Return [X, Y] of the center of cell containing provided text 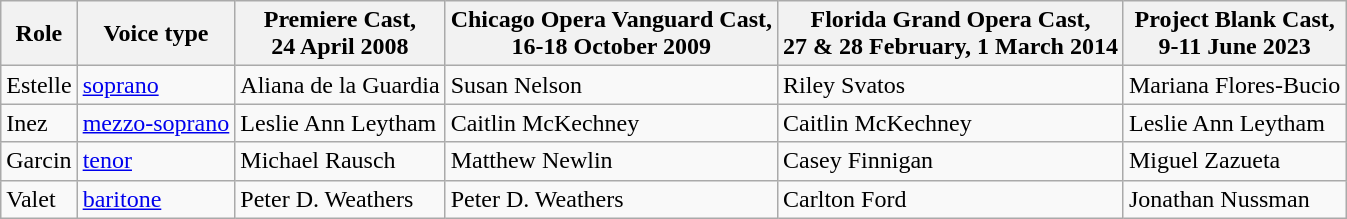
Carlton Ford [951, 199]
Role [39, 34]
soprano [156, 85]
tenor [156, 161]
Voice type [156, 34]
Matthew Newlin [611, 161]
Miguel Zazueta [1234, 161]
baritone [156, 199]
Inez [39, 123]
Project Blank Cast,9-11 June 2023 [1234, 34]
Casey Finnigan [951, 161]
Florida Grand Opera Cast,27 & 28 February, 1 March 2014 [951, 34]
Aliana de la Guardia [340, 85]
Chicago Opera Vanguard Cast,16-18 October 2009 [611, 34]
Premiere Cast,24 April 2008 [340, 34]
Garcin [39, 161]
Jonathan Nussman [1234, 199]
Estelle [39, 85]
Michael Rausch [340, 161]
mezzo-soprano [156, 123]
Susan Nelson [611, 85]
Riley Svatos [951, 85]
Valet [39, 199]
Mariana Flores-Bucio [1234, 85]
